Extract the (X, Y) coordinate from the center of the cell holding the provided text.  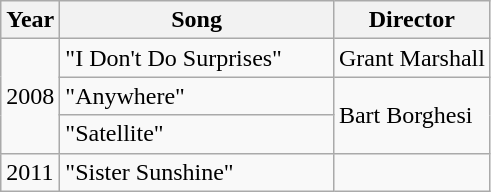
"I Don't Do Surprises" (197, 58)
Year (30, 20)
Bart Borghesi (412, 115)
2011 (30, 172)
"Satellite" (197, 134)
Song (197, 20)
Grant Marshall (412, 58)
2008 (30, 96)
"Sister Sunshine" (197, 172)
"Anywhere" (197, 96)
Director (412, 20)
